Return [x, y] of the center of cell containing provided text 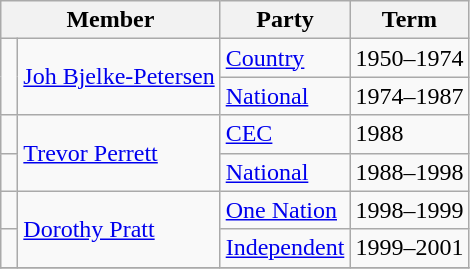
Member [110, 20]
Independent [285, 248]
Party [285, 20]
1950–1974 [410, 58]
1988–1998 [410, 172]
1998–1999 [410, 210]
1988 [410, 134]
Joh Bjelke-Petersen [119, 77]
Dorothy Pratt [119, 229]
CEC [285, 134]
1999–2001 [410, 248]
1974–1987 [410, 96]
Term [410, 20]
One Nation [285, 210]
Country [285, 58]
Trevor Perrett [119, 153]
